Scan for the cell matching the given text and deliver its [X, Y] coordinate at center. 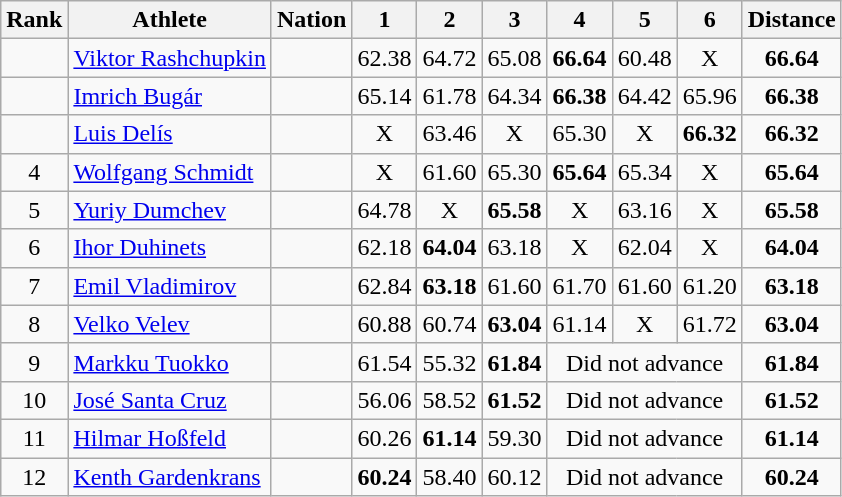
Wolfgang Schmidt [170, 172]
61.20 [710, 286]
62.18 [384, 248]
61.54 [384, 362]
61.70 [580, 286]
Rank [34, 20]
Markku Tuokko [170, 362]
Yuriy Dumchev [170, 210]
65.14 [384, 96]
8 [34, 324]
Viktor Rashchupkin [170, 58]
9 [34, 362]
Velko Velev [170, 324]
60.74 [450, 324]
63.46 [450, 134]
65.34 [644, 172]
61.78 [450, 96]
2 [450, 20]
60.26 [384, 438]
64.72 [450, 58]
Athlete [170, 20]
61.72 [710, 324]
59.30 [514, 438]
José Santa Cruz [170, 400]
65.08 [514, 58]
Hilmar Hoßfeld [170, 438]
Distance [792, 20]
58.52 [450, 400]
3 [514, 20]
64.34 [514, 96]
55.32 [450, 362]
12 [34, 477]
60.88 [384, 324]
56.06 [384, 400]
10 [34, 400]
Ihor Duhinets [170, 248]
Nation [311, 20]
62.38 [384, 58]
63.16 [644, 210]
65.96 [710, 96]
Kenth Gardenkrans [170, 477]
60.12 [514, 477]
11 [34, 438]
7 [34, 286]
1 [384, 20]
62.84 [384, 286]
Luis Delís [170, 134]
64.78 [384, 210]
Imrich Bugár [170, 96]
64.42 [644, 96]
58.40 [450, 477]
60.48 [644, 58]
Emil Vladimirov [170, 286]
62.04 [644, 248]
